Search for the cell housing the specified text and yield its (x, y) center coordinate. 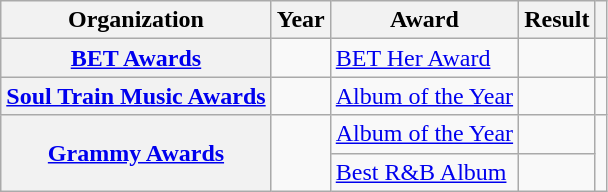
Result (557, 20)
BET Awards (136, 58)
Organization (136, 20)
Best R&B Album (424, 172)
Year (300, 20)
Grammy Awards (136, 153)
Soul Train Music Awards (136, 96)
Award (424, 20)
BET Her Award (424, 58)
